Output the (x, y) coordinate of the center of the cell containing the given text.  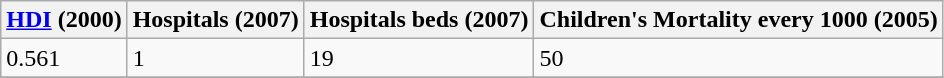
0.561 (64, 58)
1 (216, 58)
19 (419, 58)
50 (738, 58)
Hospitals (2007) (216, 20)
Hospitals beds (2007) (419, 20)
Children's Mortality every 1000 (2005) (738, 20)
HDI (2000) (64, 20)
